Scan for the cell matching the given text and deliver its [X, Y] coordinate at center. 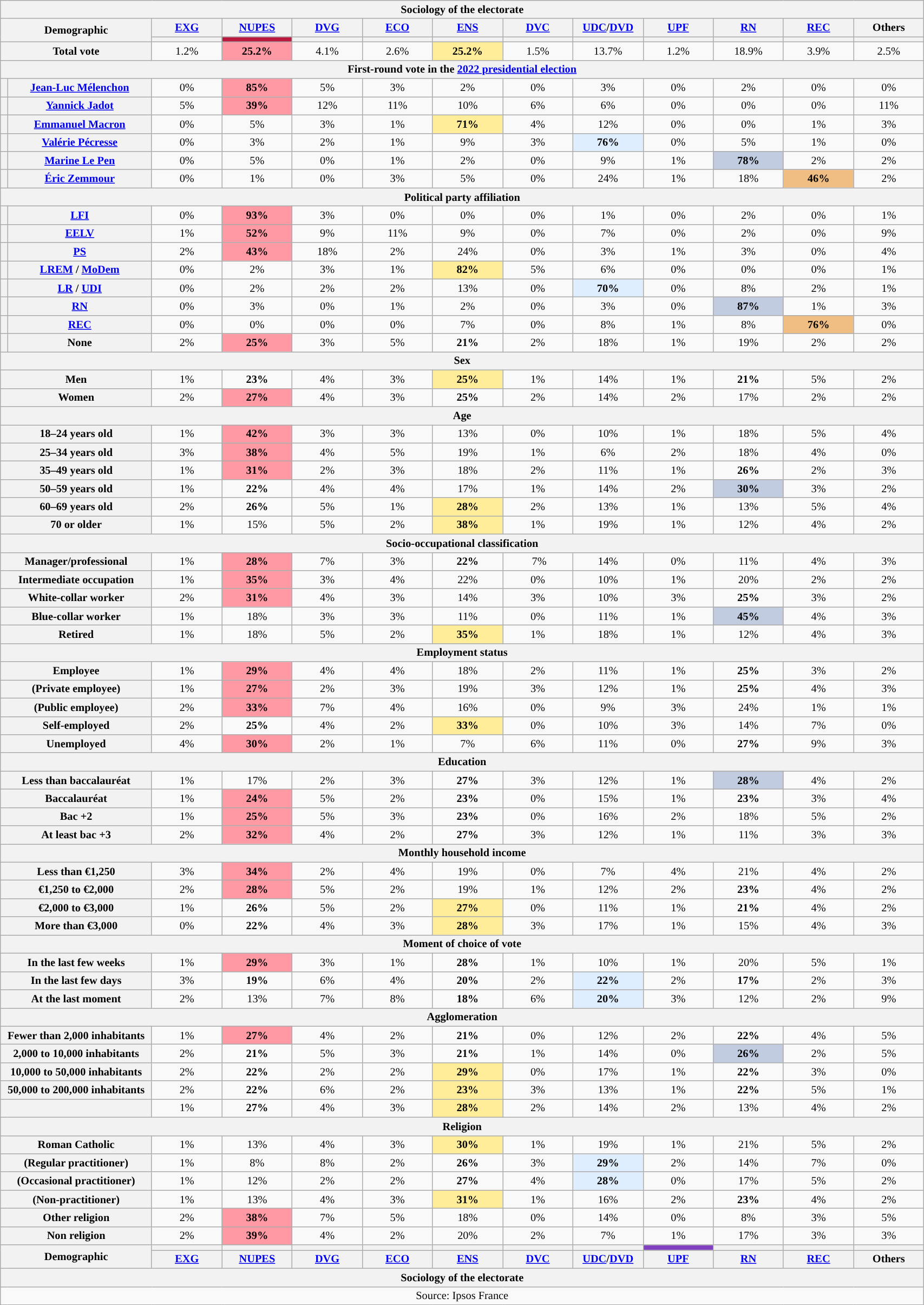
Jean-Luc Mélenchon [80, 88]
More than €3,000 [76, 926]
Unemployed [76, 743]
Emmanuel Macron [80, 124]
In the last few weeks [76, 962]
50–59 years old [76, 488]
White-collar worker [76, 598]
Women [76, 397]
46% [818, 179]
Men [76, 379]
LFI [80, 215]
18.9% [749, 51]
Bac +2 [76, 817]
Less than €1,250 [76, 871]
2,000 to 10,000 inhabitants [76, 1053]
Retired [76, 634]
Baccalauréat [76, 798]
Political party affiliation [462, 197]
€2,000 to €3,000 [76, 908]
Blue-collar worker [76, 616]
34% [257, 871]
(Regular practitioner) [76, 1163]
Marine Le Pen [80, 160]
At least bac +3 [76, 835]
Non religion [76, 1236]
10,000 to 50,000 inhabitants [76, 1072]
Age [462, 415]
In the last few days [76, 981]
35–49 years old [76, 470]
32% [257, 835]
71% [468, 124]
4.1% [327, 51]
At the last moment [76, 999]
60–69 years old [76, 507]
€1,250 to €2,000 [76, 890]
45% [749, 616]
Agglomeration [462, 1017]
Yannick Jadot [80, 106]
50,000 to 200,000 inhabitants [76, 1090]
Roman Catholic [76, 1145]
70% [608, 288]
Éric Zemmour [80, 179]
Source: Ipsos France [462, 1296]
Self-employed [76, 726]
Moment of choice of vote [462, 944]
25–34 years old [76, 452]
Socio-occupational classification [462, 543]
Total vote [76, 51]
Employment status [462, 652]
2.6% [397, 51]
Education [462, 762]
Monthly household income [462, 853]
42% [257, 434]
EELV [80, 233]
LR / UDI [80, 288]
Other religion [76, 1217]
3.9% [818, 51]
(Private employee) [76, 689]
Employee [76, 671]
(Non-practitioner) [76, 1199]
85% [257, 88]
2.5% [889, 51]
(Occasional practitioner) [76, 1181]
1.5% [538, 51]
(Public employee) [76, 707]
First-round vote in the 2022 presidential election [462, 69]
Manager/professional [76, 562]
78% [749, 160]
70 or older [76, 525]
PS [80, 252]
Religion [462, 1126]
82% [468, 270]
43% [257, 252]
18–24 years old [76, 434]
Less than baccalauréat [76, 780]
87% [749, 306]
Fewer than 2,000 inhabitants [76, 1035]
LREM / MoDem [80, 270]
Valérie Pécresse [80, 142]
13.7% [608, 51]
93% [257, 215]
None [80, 343]
Sex [462, 361]
52% [257, 233]
Intermediate occupation [76, 579]
